Capture the cell that displays the provided text and extract its [x, y] central coordinate. 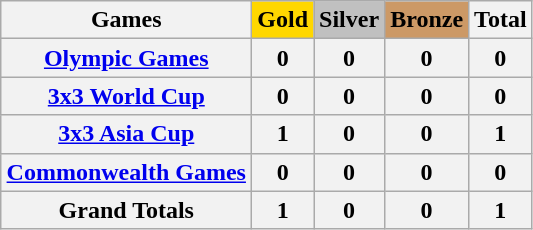
Games [126, 20]
Grand Totals [126, 210]
Commonwealth Games [126, 172]
3x3 World Cup [126, 96]
Total [501, 20]
Gold [283, 20]
Bronze [427, 20]
Silver [350, 20]
Olympic Games [126, 58]
3x3 Asia Cup [126, 134]
